Search for the cell housing the specified text and yield its (X, Y) center coordinate. 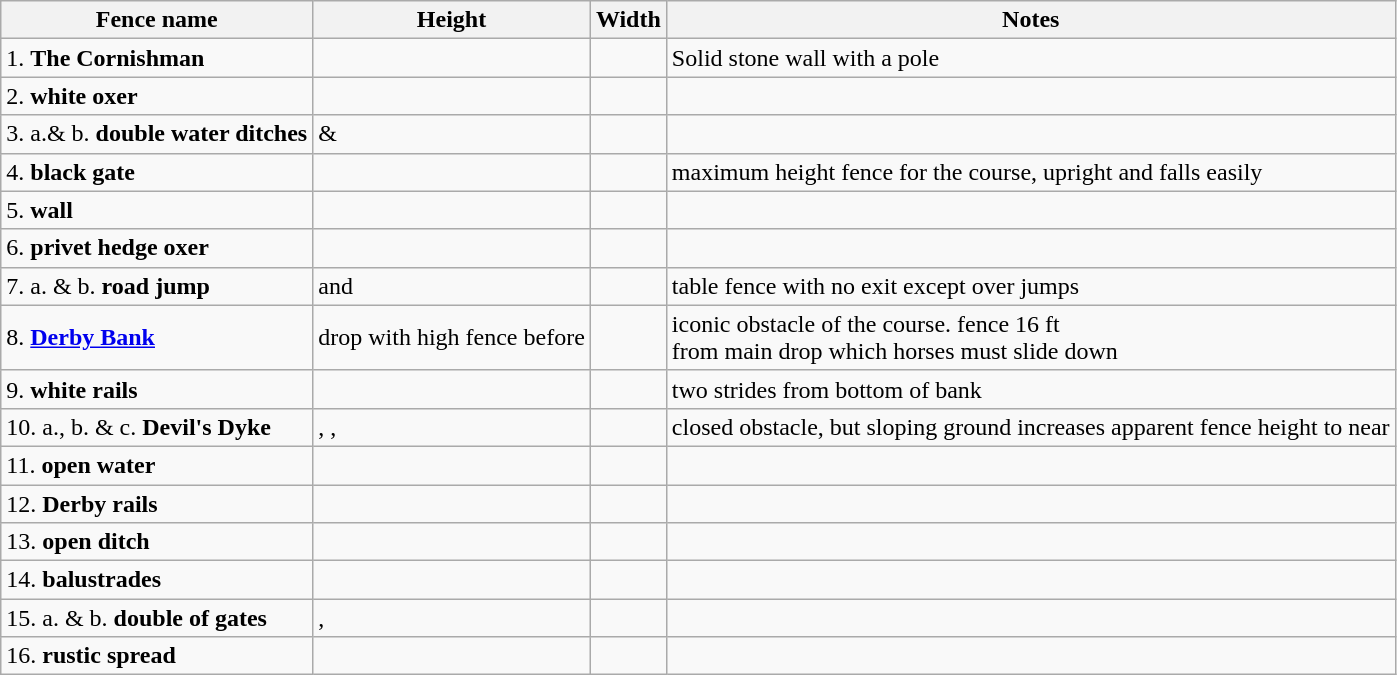
14. balustrades (157, 580)
Fence name (157, 20)
Width (628, 20)
Solid stone wall with a pole (1030, 58)
maximum height fence for the course, upright and falls easily (1030, 172)
Notes (1030, 20)
10. a., b. & c. Devil's Dyke (157, 427)
7. a. & b. road jump (157, 286)
1. The Cornishman (157, 58)
two strides from bottom of bank (1030, 389)
12. Derby rails (157, 503)
8. Derby Bank (157, 338)
2. white oxer (157, 96)
iconic obstacle of the course. fence 16 ft from main drop which horses must slide down (1030, 338)
9. white rails (157, 389)
table fence with no exit except over jumps (1030, 286)
3. a.& b. double water ditches (157, 134)
16. rustic spread (157, 656)
, (452, 618)
4. black gate (157, 172)
closed obstacle, but sloping ground increases apparent fence height to near (1030, 427)
drop with high fence before (452, 338)
and (452, 286)
11. open water (157, 465)
Height (452, 20)
15. a. & b. double of gates (157, 618)
, , (452, 427)
6. privet hedge oxer (157, 248)
5. wall (157, 210)
13. open ditch (157, 542)
& (452, 134)
